For the text-containing cell, return its midpoint in (x, y) coordinate format. 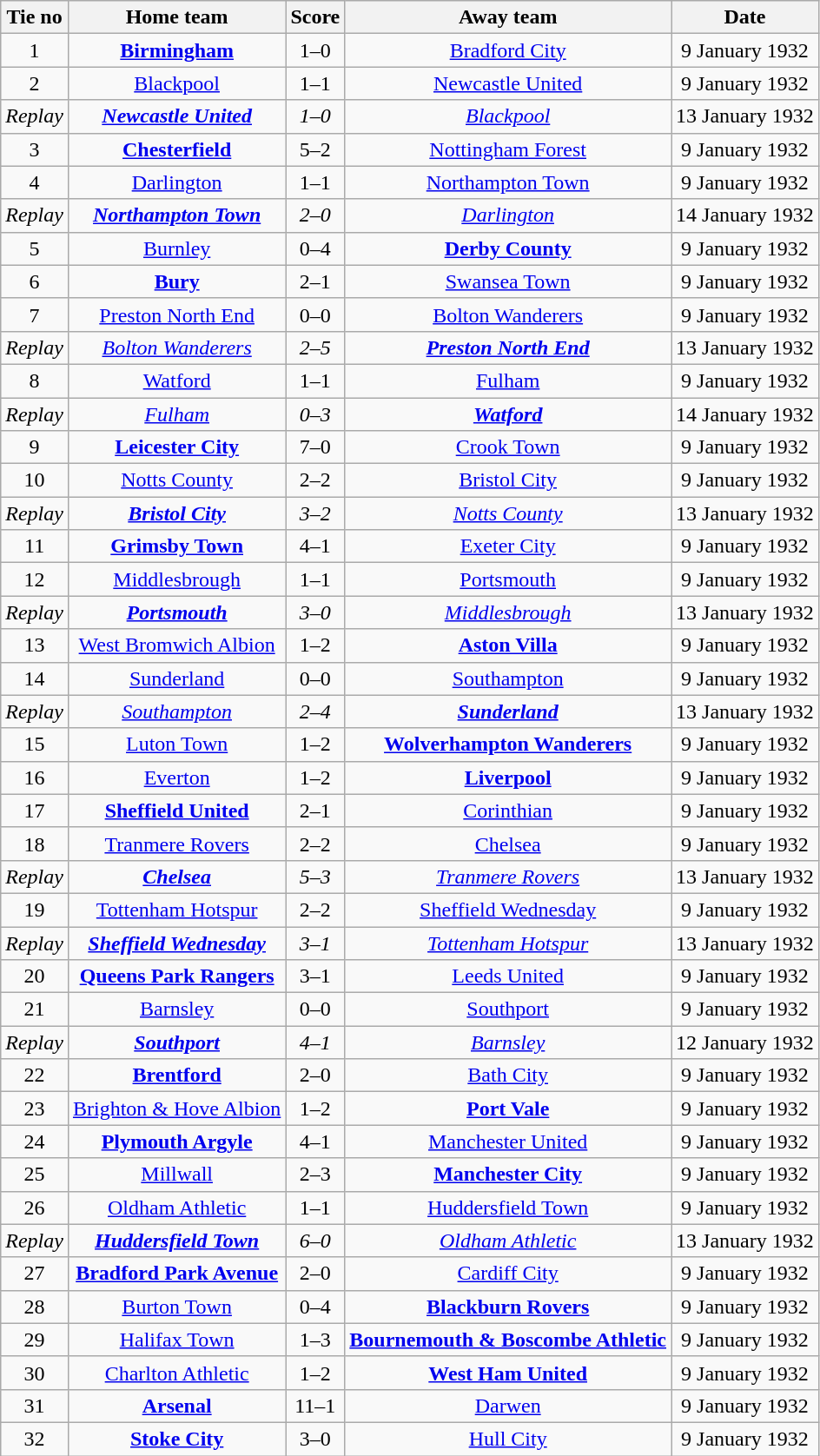
Leeds United (508, 976)
Score (315, 17)
2–3 (315, 1175)
20 (35, 976)
11–1 (315, 1406)
Manchester United (508, 1142)
Millwall (176, 1175)
3 (35, 149)
12 January 1932 (745, 1042)
Port Vale (508, 1109)
8 (35, 381)
6 (35, 281)
11 (35, 546)
Hull City (508, 1439)
Bradford Park Avenue (176, 1274)
30 (35, 1373)
Brighton & Hove Albion (176, 1109)
7 (35, 314)
Aston Villa (508, 645)
13 (35, 645)
Cardiff City (508, 1274)
Burnley (176, 248)
3–2 (315, 513)
17 (35, 811)
22 (35, 1075)
Crook Town (508, 447)
31 (35, 1406)
Burton Town (176, 1307)
Date (745, 17)
25 (35, 1175)
West Ham United (508, 1373)
10 (35, 480)
5–3 (315, 877)
1–3 (315, 1340)
Swansea Town (508, 281)
Liverpool (508, 778)
Bradford City (508, 50)
Wolverhampton Wanderers (508, 745)
15 (35, 745)
Derby County (508, 248)
6–0 (315, 1241)
Bath City (508, 1075)
21 (35, 1009)
Bournemouth & Boscombe Athletic (508, 1340)
Luton Town (176, 745)
Stoke City (176, 1439)
7–0 (315, 447)
Brentford (176, 1075)
Away team (508, 17)
2 (35, 83)
Grimsby Town (176, 546)
Blackburn Rovers (508, 1307)
Halifax Town (176, 1340)
0–3 (315, 414)
29 (35, 1340)
26 (35, 1208)
27 (35, 1274)
18 (35, 844)
West Bromwich Albion (176, 645)
Leicester City (176, 447)
Tie no (35, 17)
2–5 (315, 347)
Chesterfield (176, 149)
4 (35, 182)
Darwen (508, 1406)
Bury (176, 281)
1 (35, 50)
Sheffield United (176, 811)
Queens Park Rangers (176, 976)
16 (35, 778)
Charlton Athletic (176, 1373)
Home team (176, 17)
12 (35, 579)
Corinthian (508, 811)
32 (35, 1439)
23 (35, 1109)
Nottingham Forest (508, 149)
9 (35, 447)
14 (35, 678)
19 (35, 910)
24 (35, 1142)
Arsenal (176, 1406)
Plymouth Argyle (176, 1142)
28 (35, 1307)
Everton (176, 778)
2–4 (315, 711)
Birmingham (176, 50)
5–2 (315, 149)
Exeter City (508, 546)
5 (35, 248)
Manchester City (508, 1175)
